Return (X, Y) of the center of cell containing provided text 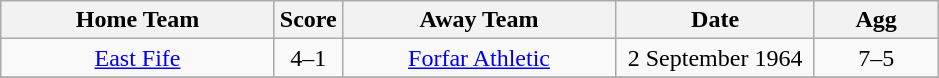
4–1 (308, 58)
Agg (876, 20)
East Fife (138, 58)
2 September 1964 (716, 58)
Forfar Athletic (479, 58)
Away Team (479, 20)
7–5 (876, 58)
Home Team (138, 20)
Score (308, 20)
Date (716, 20)
